Pinpoint the cell where the given text exists, returning its [x, y] midpoint coordinate. 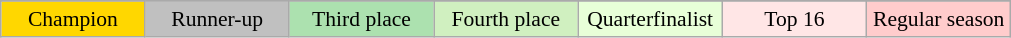
Quarterfinalist [650, 19]
Runner-up [217, 19]
Top 16 [794, 19]
Regular season [939, 19]
Third place [361, 19]
Fourth place [506, 19]
Champion [73, 19]
